Pinpoint the cell where the given text exists, returning its (X, Y) midpoint coordinate. 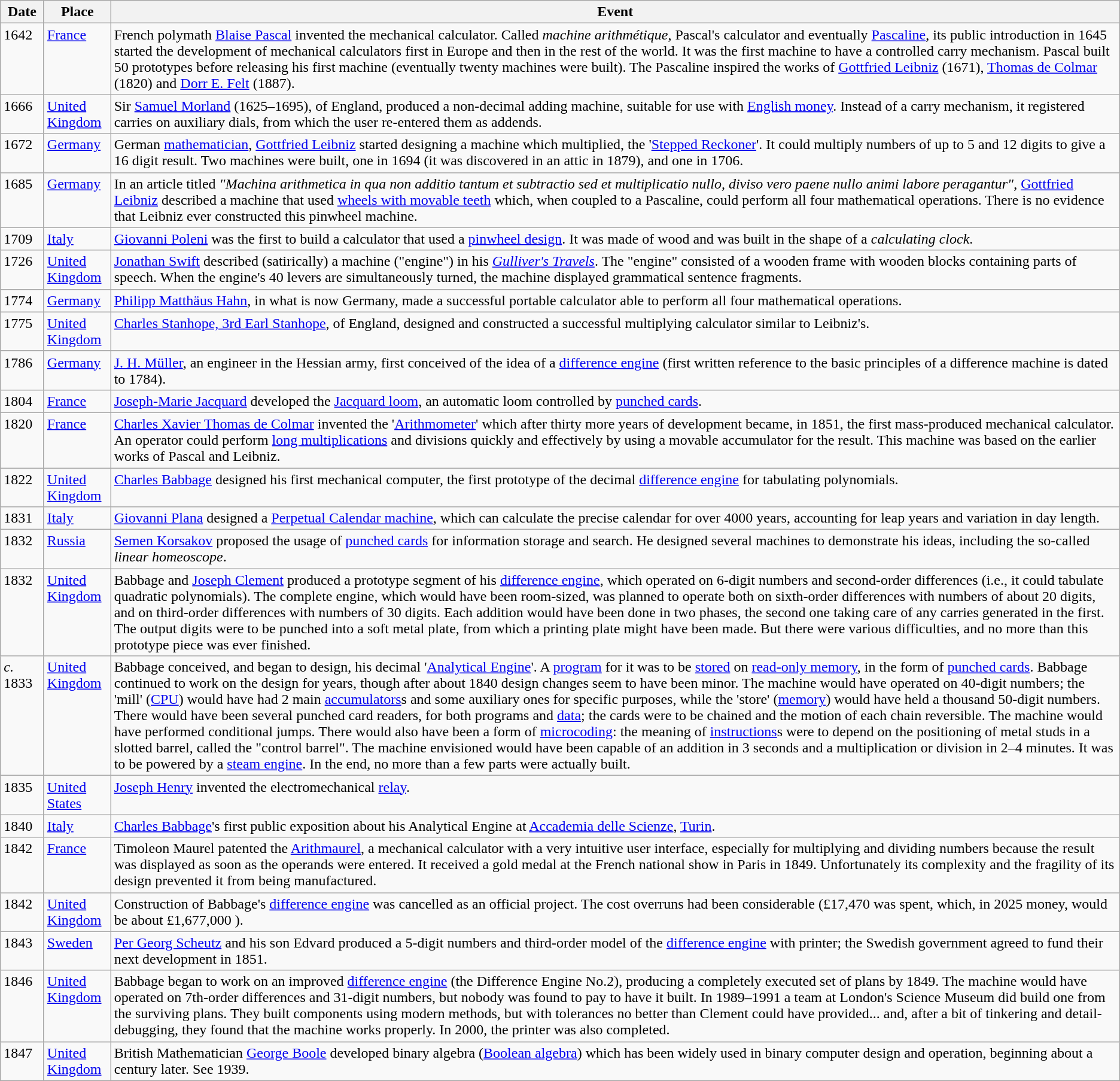
Sweden (77, 951)
Joseph-Marie Jacquard developed the Jacquard loom, an automatic loom controlled by punched cards. (615, 401)
1831 (23, 518)
1846 (23, 1006)
1709 (23, 239)
1843 (23, 951)
Joseph Henry invented the electromechanical relay. (615, 795)
Charles Babbage's first public exposition about his Analytical Engine at Accademia delle Scienze, Turin. (615, 826)
Event (615, 12)
1847 (23, 1061)
1685 (23, 200)
United States (77, 795)
Date (23, 12)
1804 (23, 401)
1672 (23, 153)
Russia (77, 549)
1786 (23, 370)
Philipp Matthäus Hahn, in what is now Germany, made a successful portable calculator able to perform all four mathematical operations. (615, 300)
c. 1833 (23, 716)
Place (77, 12)
1820 (23, 440)
1666 (23, 114)
1822 (23, 487)
1840 (23, 826)
1835 (23, 795)
Charles Stanhope, 3rd Earl Stanhope, of England, designed and constructed a successful multiplying calculator similar to Leibniz's. (615, 332)
1726 (23, 269)
1642 (23, 59)
1774 (23, 300)
1775 (23, 332)
Charles Babbage designed his first mechanical computer, the first prototype of the decimal difference engine for tabulating polynomials. (615, 487)
